Provide the [x, y] coordinate of the cell's center where the given text is located.  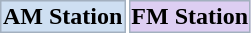
AM Station [62, 16]
FM Station [190, 16]
